Pinpoint the cell where the given text exists, returning its [X, Y] midpoint coordinate. 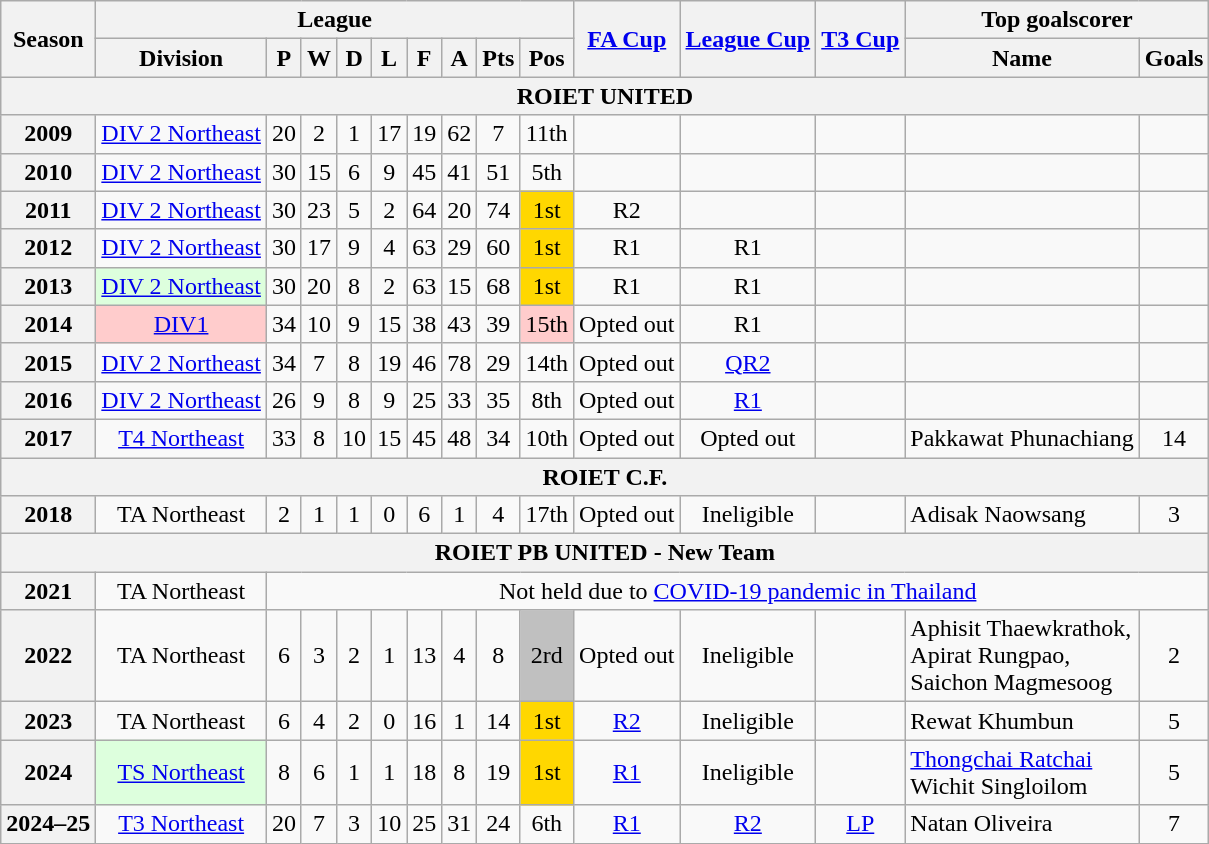
D [354, 58]
2010 [48, 172]
T3 Northeast [182, 824]
Name [1022, 58]
League Cup [748, 39]
78 [460, 362]
Goals [1174, 58]
Division [182, 58]
16 [424, 721]
24 [498, 824]
13 [424, 656]
F [424, 58]
14th [547, 362]
8th [547, 400]
T3 Cup [860, 39]
41 [460, 172]
18 [424, 772]
2023 [48, 721]
2024–25 [48, 824]
League [335, 20]
64 [424, 210]
2rd [547, 656]
35 [498, 400]
31 [460, 824]
Adisak Naowsang [1022, 515]
2011 [48, 210]
Thongchai Ratchai Wichit Singloilom [1022, 772]
ROIET C.F. [605, 477]
2021 [48, 591]
Pos [547, 58]
FA Cup [627, 39]
P [284, 58]
68 [498, 286]
51 [498, 172]
48 [460, 438]
Aphisit Thaewkrathok, Apirat Rungpao, Saichon Magmesoog [1022, 656]
74 [498, 210]
Rewat Khumbun [1022, 721]
QR2 [748, 362]
2014 [48, 324]
2024 [48, 772]
2013 [48, 286]
11th [547, 134]
60 [498, 248]
Season [48, 39]
2012 [48, 248]
6th [547, 824]
Top goalscorer [1057, 20]
DIV1 [182, 324]
ROIET PB UNITED - New Team [605, 553]
2016 [48, 400]
10th [547, 438]
2018 [48, 515]
2009 [48, 134]
Not held due to COVID-19 pandemic in Thailand [738, 591]
23 [318, 210]
2015 [48, 362]
2017 [48, 438]
W [318, 58]
62 [460, 134]
Natan Oliveira [1022, 824]
LP [860, 824]
L [390, 58]
Pts [498, 58]
2022 [48, 656]
17th [547, 515]
ROIET UNITED [605, 96]
38 [424, 324]
15th [547, 324]
43 [460, 324]
TS Northeast [182, 772]
A [460, 58]
5th [547, 172]
26 [284, 400]
46 [424, 362]
T4 Northeast [182, 438]
Pakkawat Phunachiang [1022, 438]
39 [498, 324]
